Extract the [X, Y] coordinate from the center of the cell holding the provided text.  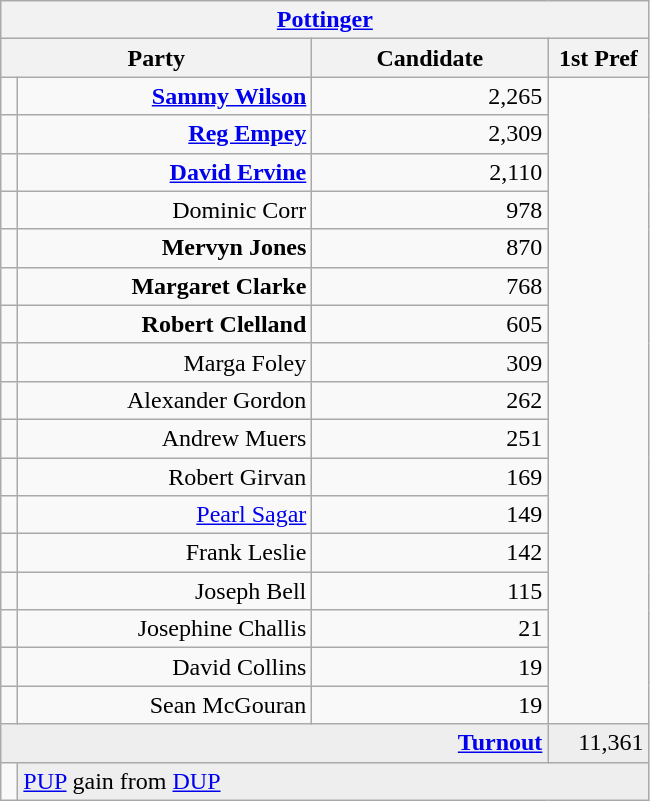
Andrew Muers [165, 438]
870 [430, 248]
Marga Foley [165, 362]
Turnout [274, 743]
Robert Girvan [165, 477]
Alexander Gordon [165, 400]
Sammy Wilson [165, 96]
PUP gain from DUP [334, 781]
309 [430, 362]
2,309 [430, 134]
169 [430, 477]
2,110 [430, 172]
Joseph Bell [165, 591]
768 [430, 286]
Margaret Clarke [165, 286]
149 [430, 515]
Josephine Challis [165, 629]
Frank Leslie [165, 553]
Robert Clelland [165, 324]
Reg Empey [165, 134]
Dominic Corr [165, 210]
Pearl Sagar [165, 515]
Mervyn Jones [165, 248]
Pottinger [325, 20]
251 [430, 438]
2,265 [430, 96]
Candidate [430, 58]
Sean McGouran [165, 705]
978 [430, 210]
Party [156, 58]
11,361 [598, 743]
David Collins [165, 667]
115 [430, 591]
21 [430, 629]
262 [430, 400]
142 [430, 553]
605 [430, 324]
David Ervine [165, 172]
1st Pref [598, 58]
